Find where the given text appears and provide that cell's center as (x, y) coordinate. 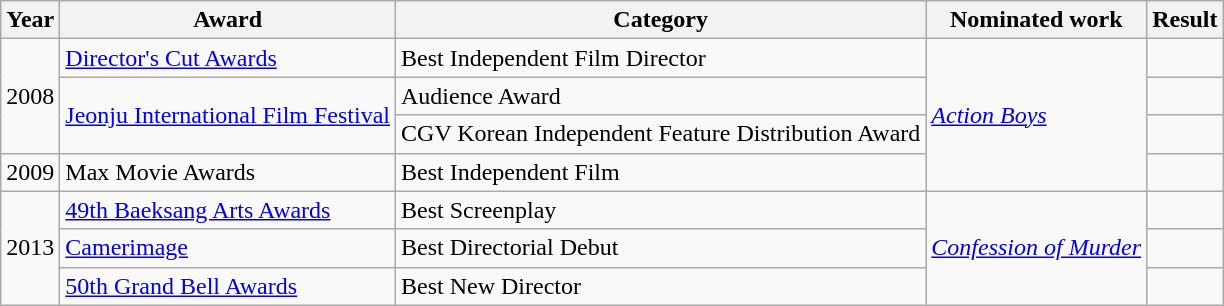
Category (661, 20)
Best Independent Film (661, 172)
2009 (30, 172)
Year (30, 20)
CGV Korean Independent Feature Distribution Award (661, 134)
Best Independent Film Director (661, 58)
Action Boys (1036, 115)
Max Movie Awards (228, 172)
Best Screenplay (661, 210)
Nominated work (1036, 20)
Best Directorial Debut (661, 248)
Award (228, 20)
2013 (30, 248)
50th Grand Bell Awards (228, 286)
Director's Cut Awards (228, 58)
49th Baeksang Arts Awards (228, 210)
Jeonju International Film Festival (228, 115)
Confession of Murder (1036, 248)
Result (1185, 20)
Audience Award (661, 96)
Best New Director (661, 286)
2008 (30, 96)
Camerimage (228, 248)
